Find where the given text appears and provide that cell's center as [X, Y] coordinate. 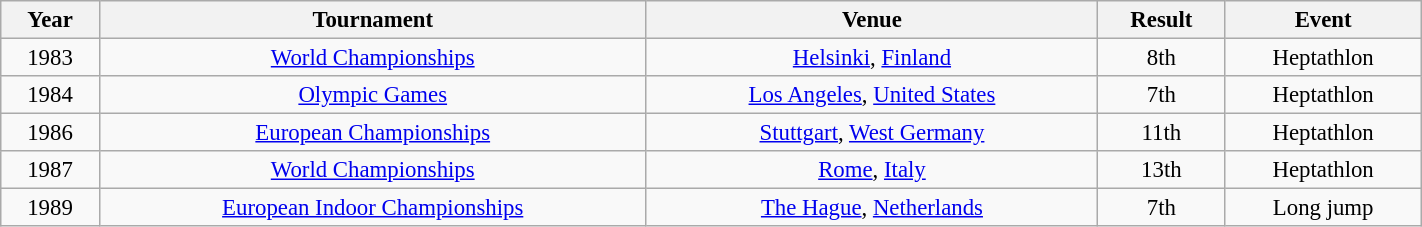
Stuttgart, West Germany [872, 133]
1986 [50, 133]
11th [1162, 133]
Year [50, 20]
The Hague, Netherlands [872, 208]
Tournament [372, 20]
1989 [50, 208]
Rome, Italy [872, 170]
8th [1162, 58]
Los Angeles, United States [872, 95]
European Championships [372, 133]
Long jump [1323, 208]
1987 [50, 170]
1983 [50, 58]
Venue [872, 20]
13th [1162, 170]
1984 [50, 95]
Result [1162, 20]
Event [1323, 20]
Olympic Games [372, 95]
European Indoor Championships [372, 208]
Helsinki, Finland [872, 58]
